From the cell containing the given text, extract its center point as [x, y] coordinate. 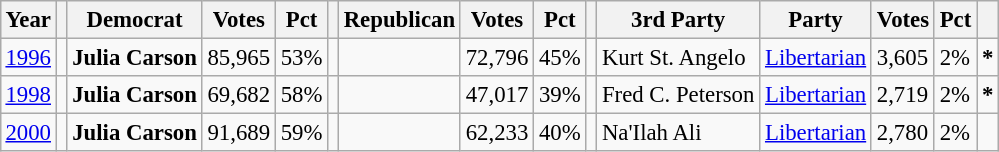
58% [301, 95]
69,682 [238, 95]
47,017 [496, 95]
85,965 [238, 57]
Republican [399, 20]
3,605 [902, 57]
1998 [28, 95]
91,689 [238, 133]
1996 [28, 57]
39% [560, 95]
Fred C. Peterson [678, 95]
2000 [28, 133]
2,719 [902, 95]
3rd Party [678, 20]
72,796 [496, 57]
45% [560, 57]
2,780 [902, 133]
Democrat [134, 20]
53% [301, 57]
Party [816, 20]
Na'Ilah Ali [678, 133]
Kurt St. Angelo [678, 57]
59% [301, 133]
40% [560, 133]
Year [28, 20]
62,233 [496, 133]
